Scan for the cell matching the given text and deliver its [X, Y] coordinate at center. 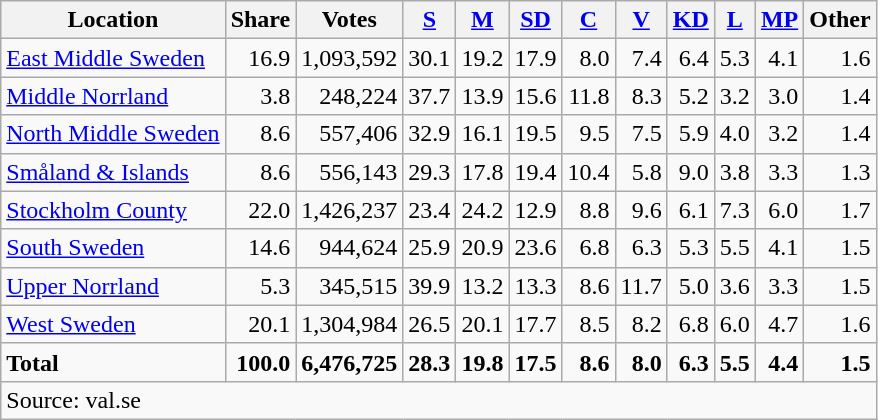
6.4 [690, 58]
Source: val.se [438, 400]
1,426,237 [350, 210]
M [482, 20]
Location [113, 20]
14.6 [260, 248]
8.2 [641, 324]
7.4 [641, 58]
16.9 [260, 58]
1.7 [840, 210]
4.0 [734, 134]
L [734, 20]
22.0 [260, 210]
East Middle Sweden [113, 58]
V [641, 20]
20.9 [482, 248]
West Sweden [113, 324]
5.9 [690, 134]
1,304,984 [350, 324]
SD [536, 20]
South Sweden [113, 248]
Upper Norrland [113, 286]
28.3 [430, 362]
19.2 [482, 58]
5.8 [641, 172]
Votes [350, 20]
100.0 [260, 362]
9.6 [641, 210]
556,143 [350, 172]
8.3 [641, 96]
Share [260, 20]
19.8 [482, 362]
8.5 [588, 324]
9.0 [690, 172]
KD [690, 20]
37.7 [430, 96]
10.4 [588, 172]
25.9 [430, 248]
26.5 [430, 324]
4.4 [779, 362]
4.7 [779, 324]
17.5 [536, 362]
11.8 [588, 96]
Stockholm County [113, 210]
39.9 [430, 286]
9.5 [588, 134]
MP [779, 20]
23.4 [430, 210]
19.5 [536, 134]
3.6 [734, 286]
16.1 [482, 134]
29.3 [430, 172]
5.2 [690, 96]
North Middle Sweden [113, 134]
7.5 [641, 134]
19.4 [536, 172]
17.7 [536, 324]
6.1 [690, 210]
32.9 [430, 134]
1,093,592 [350, 58]
557,406 [350, 134]
23.6 [536, 248]
Other [840, 20]
248,224 [350, 96]
3.0 [779, 96]
11.7 [641, 286]
345,515 [350, 286]
13.3 [536, 286]
15.6 [536, 96]
Middle Norrland [113, 96]
13.9 [482, 96]
Småland & Islands [113, 172]
1.3 [840, 172]
30.1 [430, 58]
Total [113, 362]
C [588, 20]
7.3 [734, 210]
24.2 [482, 210]
6,476,725 [350, 362]
8.8 [588, 210]
17.8 [482, 172]
17.9 [536, 58]
12.9 [536, 210]
944,624 [350, 248]
5.0 [690, 286]
13.2 [482, 286]
S [430, 20]
